Detect which cell encompasses the target text, then output its (x, y) center coordinate. 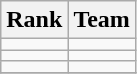
Team (102, 20)
Rank (34, 20)
